Pinpoint the cell where the given text exists, returning its (X, Y) midpoint coordinate. 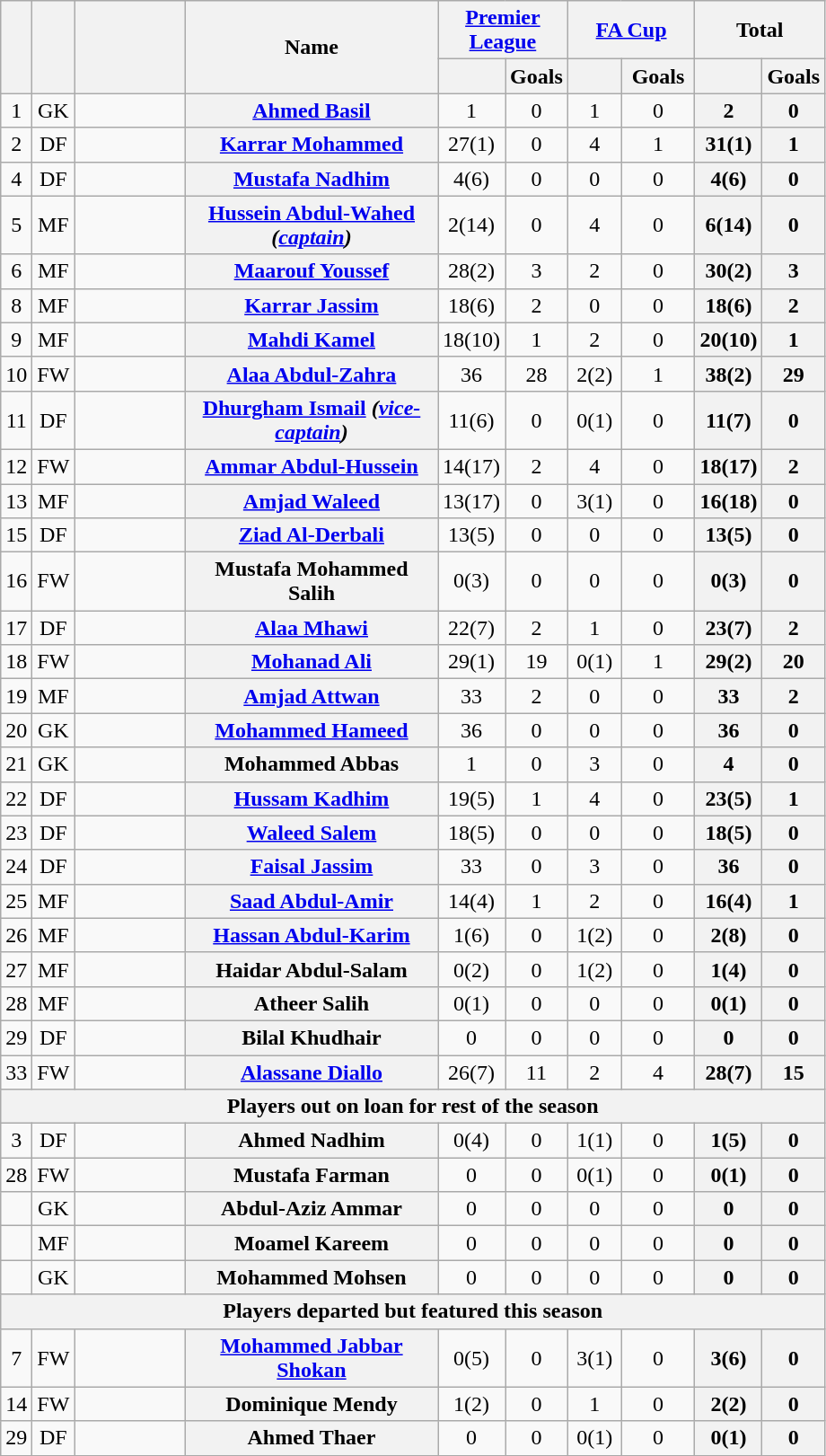
17 (16, 628)
28(2) (472, 271)
16(4) (729, 901)
Karrar Jassim (311, 305)
3(6) (729, 1358)
1(1) (594, 1141)
18(10) (472, 340)
18 (16, 662)
Ahmed Basil (311, 110)
12 (16, 466)
Mustafa Farman (311, 1175)
38(2) (729, 374)
Players out on loan for rest of the season (413, 1107)
Bilal Khudhair (311, 1037)
Ahmed Thaer (311, 1438)
13(17) (472, 500)
Ziad Al-Derbali (311, 535)
Faisal Jassim (311, 867)
Waleed Salem (311, 833)
8 (16, 305)
1(5) (729, 1141)
Mohammed Jabbar Shokan (311, 1358)
14(17) (472, 466)
7 (16, 1358)
6 (16, 271)
24 (16, 867)
9 (16, 340)
Dominique Mendy (311, 1404)
11(7) (729, 420)
27(1) (472, 145)
0(5) (472, 1358)
28(7) (729, 1072)
Mohammed Abbas (311, 764)
1(4) (729, 969)
22 (16, 799)
14(4) (472, 901)
Karrar Mohammed (311, 145)
21 (16, 764)
Abdul-Aziz Ammar (311, 1209)
Maarouf Youssef (311, 271)
29(1) (472, 662)
23(5) (729, 799)
Players departed but featured this season (413, 1311)
Hussam Kadhim (311, 799)
Alaa Abdul-Zahra (311, 374)
5 (16, 225)
Mohanad Ali (311, 662)
18(17) (729, 466)
16(18) (729, 500)
Saad Abdul-Amir (311, 901)
19(5) (472, 799)
Mahdi Kamel (311, 340)
2(8) (729, 935)
Amjad Attwan (311, 696)
14 (16, 1404)
22(7) (472, 628)
26 (16, 935)
FA Cup (631, 31)
Atheer Salih (311, 1003)
25 (16, 901)
Ammar Abdul-Hussein (311, 466)
Mohammed Hameed (311, 730)
Haidar Abdul-Salam (311, 969)
Premier League (503, 31)
20(10) (729, 340)
0(4) (472, 1141)
0(2) (472, 969)
Hassan Abdul-Karim (311, 935)
23 (16, 833)
16 (16, 582)
Mohammed Mohsen (311, 1277)
13 (16, 500)
Name (311, 47)
Hussein Abdul-Wahed (captain) (311, 225)
26(7) (472, 1072)
Amjad Waleed (311, 500)
30(2) (729, 271)
31(1) (729, 145)
Mustafa Mohammed Salih (311, 582)
27 (16, 969)
1(6) (472, 935)
Alassane Diallo (311, 1072)
Moamel Kareem (311, 1243)
2(14) (472, 225)
23(7) (729, 628)
6(14) (729, 225)
Ahmed Nadhim (311, 1141)
10 (16, 374)
Alaa Mhawi (311, 628)
Mustafa Nadhim (311, 179)
Dhurgham Ismail (vice-captain) (311, 420)
11(6) (472, 420)
Total (760, 31)
29(2) (729, 662)
